Extract the [x, y] coordinate from the center of the cell holding the provided text.  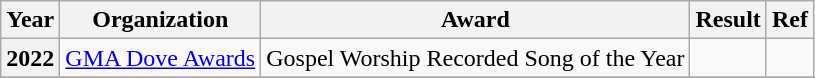
GMA Dove Awards [160, 58]
Year [30, 20]
Award [476, 20]
Result [728, 20]
Gospel Worship Recorded Song of the Year [476, 58]
Organization [160, 20]
2022 [30, 58]
Ref [790, 20]
